Capture the cell that displays the provided text and extract its [X, Y] central coordinate. 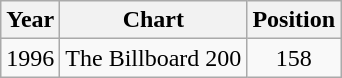
The Billboard 200 [154, 58]
1996 [30, 58]
Chart [154, 20]
Year [30, 20]
Position [294, 20]
158 [294, 58]
